Capture the cell that displays the provided text and extract its [x, y] central coordinate. 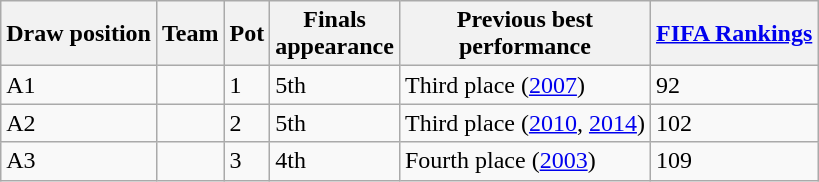
Team [190, 34]
Previous bestperformance [524, 34]
Third place (2010, 2014) [524, 123]
FIFA Rankings [734, 34]
A2 [79, 123]
2 [247, 123]
92 [734, 85]
Finalsappearance [335, 34]
Fourth place (2003) [524, 161]
Third place (2007) [524, 85]
Draw position [79, 34]
102 [734, 123]
A1 [79, 85]
Pot [247, 34]
109 [734, 161]
1 [247, 85]
A3 [79, 161]
3 [247, 161]
4th [335, 161]
